Scan for the cell matching the given text and deliver its (x, y) coordinate at center. 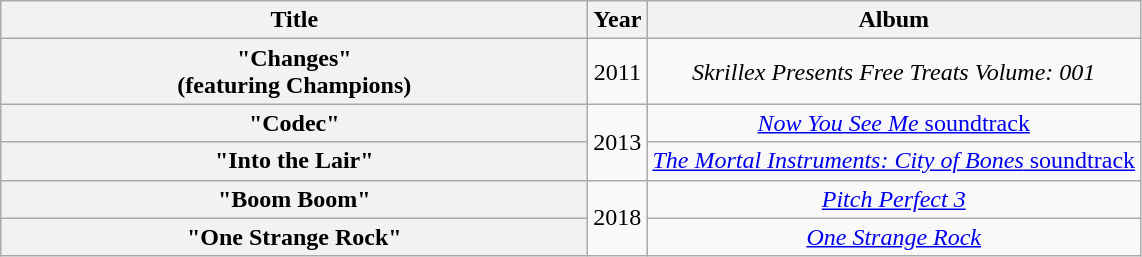
"One Strange Rock" (294, 237)
"Codec" (294, 123)
Album (894, 20)
2011 (618, 72)
2013 (618, 142)
Title (294, 20)
2018 (618, 218)
Year (618, 20)
Now You See Me soundtrack (894, 123)
One Strange Rock (894, 237)
"Into the Lair" (294, 161)
Pitch Perfect 3 (894, 199)
The Mortal Instruments: City of Bones soundtrack (894, 161)
"Boom Boom" (294, 199)
Skrillex Presents Free Treats Volume: 001 (894, 72)
"Changes"(featuring Champions) (294, 72)
